Capture the cell that displays the provided text and extract its [X, Y] central coordinate. 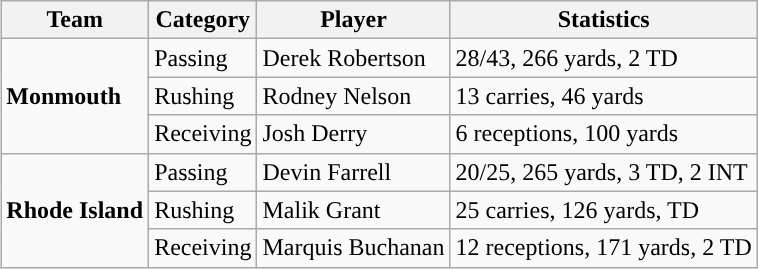
Team [75, 20]
6 receptions, 100 yards [604, 134]
Josh Derry [354, 134]
28/43, 266 yards, 2 TD [604, 58]
Derek Robertson [354, 58]
25 carries, 126 yards, TD [604, 210]
Monmouth [75, 96]
13 carries, 46 yards [604, 96]
Rodney Nelson [354, 96]
Devin Farrell [354, 172]
Marquis Buchanan [354, 248]
20/25, 265 yards, 3 TD, 2 INT [604, 172]
Player [354, 20]
Rhode Island [75, 210]
Category [203, 20]
12 receptions, 171 yards, 2 TD [604, 248]
Malik Grant [354, 210]
Statistics [604, 20]
